Return [X, Y] of the center of cell containing provided text 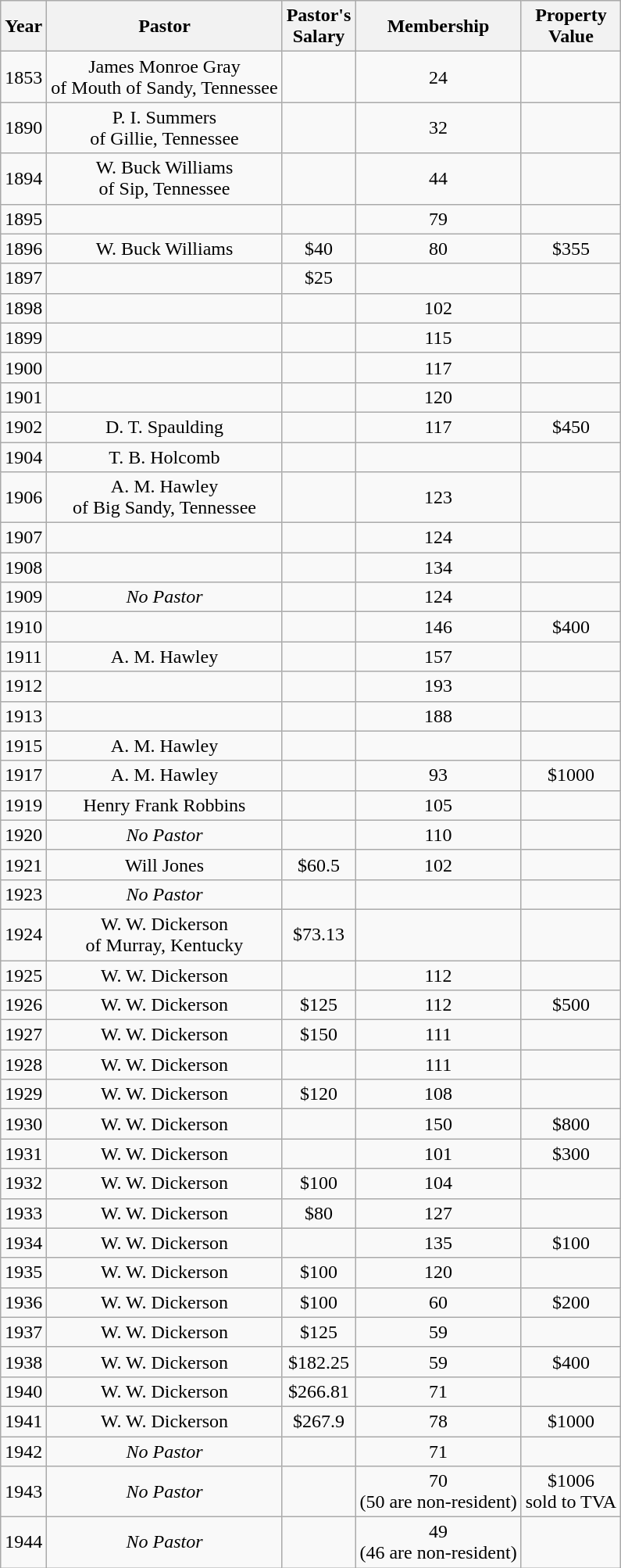
$300 [571, 1154]
PropertyValue [571, 27]
146 [438, 627]
$120 [319, 1094]
1906 [23, 497]
1928 [23, 1065]
1898 [23, 308]
115 [438, 338]
1910 [23, 627]
135 [438, 1243]
1927 [23, 1035]
127 [438, 1213]
1934 [23, 1243]
78 [438, 1421]
$80 [319, 1213]
W. Buck Williams of Sip, Tennessee [164, 178]
$267.9 [319, 1421]
1938 [23, 1362]
1915 [23, 746]
1933 [23, 1213]
W. Buck Williams [164, 249]
1901 [23, 397]
1936 [23, 1302]
157 [438, 657]
1943 [23, 1491]
1944 [23, 1543]
1897 [23, 278]
1941 [23, 1421]
$150 [319, 1035]
188 [438, 716]
1908 [23, 567]
Pastor [164, 27]
T. B. Holcomb [164, 457]
1912 [23, 686]
$266.81 [319, 1391]
44 [438, 178]
$355 [571, 249]
1932 [23, 1183]
$182.25 [319, 1362]
193 [438, 686]
1930 [23, 1124]
$800 [571, 1124]
Will Jones [164, 865]
1926 [23, 1005]
108 [438, 1094]
104 [438, 1183]
James Monroe Gray of Mouth of Sandy, Tennessee [164, 77]
123 [438, 497]
1899 [23, 338]
$200 [571, 1302]
W. W. Dickersonof Murray, Kentucky [164, 935]
1904 [23, 457]
1890 [23, 128]
A. M. Hawleyof Big Sandy, Tennessee [164, 497]
1919 [23, 805]
Membership [438, 27]
79 [438, 219]
D. T. Spaulding [164, 427]
$1006sold to TVA [571, 1491]
Henry Frank Robbins [164, 805]
1940 [23, 1391]
105 [438, 805]
1913 [23, 716]
134 [438, 567]
1917 [23, 775]
1920 [23, 835]
93 [438, 775]
1896 [23, 249]
1911 [23, 657]
$73.13 [319, 935]
1924 [23, 935]
32 [438, 128]
$500 [571, 1005]
$40 [319, 249]
80 [438, 249]
1931 [23, 1154]
1937 [23, 1332]
101 [438, 1154]
$60.5 [319, 865]
1925 [23, 975]
1902 [23, 427]
1921 [23, 865]
1853 [23, 77]
60 [438, 1302]
1900 [23, 367]
1935 [23, 1273]
1895 [23, 219]
150 [438, 1124]
1923 [23, 894]
1909 [23, 597]
$450 [571, 427]
110 [438, 835]
Pastor'sSalary [319, 27]
P. I. Summersof Gillie, Tennessee [164, 128]
Year [23, 27]
1929 [23, 1094]
24 [438, 77]
1907 [23, 538]
70(50 are non-resident) [438, 1491]
49(46 are non-resident) [438, 1543]
$25 [319, 278]
1894 [23, 178]
1942 [23, 1452]
